Extract the (x, y) coordinate from the center of the cell holding the provided text.  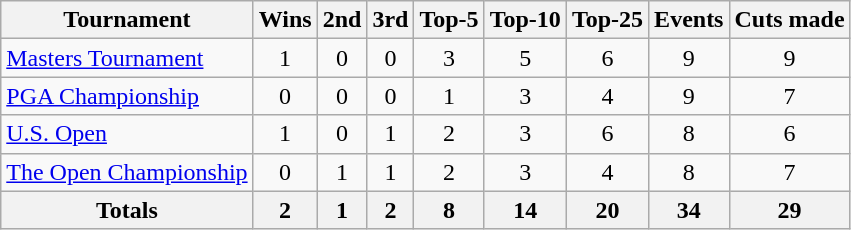
Tournament (127, 20)
Top-10 (525, 20)
The Open Championship (127, 172)
Masters Tournament (127, 58)
Top-25 (607, 20)
2nd (342, 20)
3rd (390, 20)
PGA Championship (127, 96)
Events (689, 20)
5 (525, 58)
U.S. Open (127, 134)
Wins (285, 20)
Top-5 (449, 20)
29 (790, 210)
34 (689, 210)
Totals (127, 210)
20 (607, 210)
Cuts made (790, 20)
14 (525, 210)
